Return (x, y) of the center of cell containing provided text 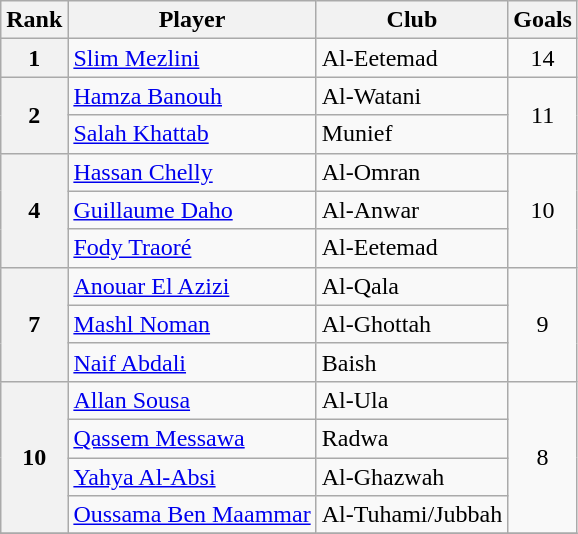
11 (543, 115)
4 (34, 210)
7 (34, 324)
Al-Ula (412, 400)
Al-Ghottah (412, 324)
2 (34, 115)
1 (34, 58)
Salah Khattab (192, 134)
Munief (412, 134)
Al-Omran (412, 172)
Al-Anwar (412, 210)
Slim Mezlini (192, 58)
Baish (412, 362)
8 (543, 457)
Radwa (412, 438)
Club (412, 20)
Al-Watani (412, 96)
Naif Abdali (192, 362)
Guillaume Daho (192, 210)
Fody Traoré (192, 248)
Anouar El Azizi (192, 286)
Player (192, 20)
9 (543, 324)
Qassem Messawa (192, 438)
Allan Sousa (192, 400)
Hamza Banouh (192, 96)
Al-Tuhami/Jubbah (412, 515)
Mashl Noman (192, 324)
Hassan Chelly (192, 172)
Rank (34, 20)
Goals (543, 20)
Yahya Al-Absi (192, 477)
Al-Ghazwah (412, 477)
Al-Qala (412, 286)
Oussama Ben Maammar (192, 515)
14 (543, 58)
